Identify which cell holds the provided text, then report its (x, y) central coordinate. 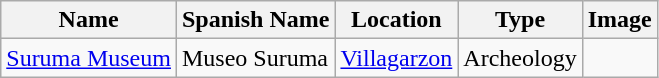
Archeology (520, 58)
Location (396, 20)
Name (89, 20)
Image (620, 20)
Type (520, 20)
Villagarzon (396, 58)
Spanish Name (255, 20)
Museo Suruma (255, 58)
Suruma Museum (89, 58)
